Provide the [X, Y] coordinate of the cell's center where the given text is located.  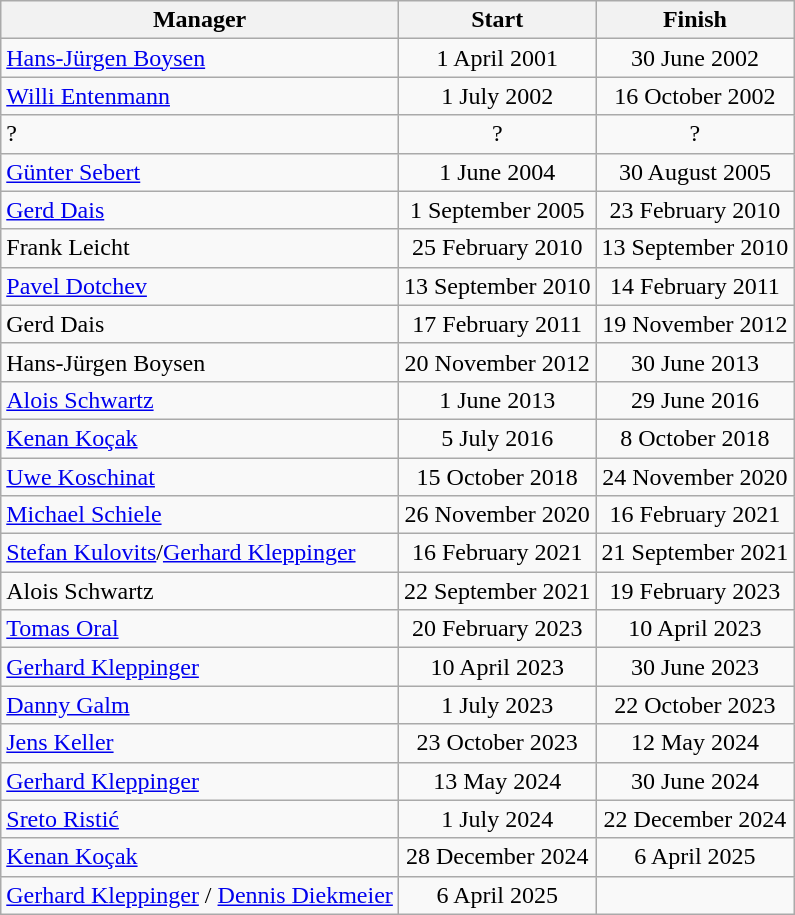
13 May 2024 [497, 781]
Tomas Oral [200, 629]
12 May 2024 [695, 743]
8 October 2018 [695, 438]
5 July 2016 [497, 438]
29 June 2016 [695, 400]
Stefan Kulovits/Gerhard Kleppinger [200, 553]
1 July 2002 [497, 96]
1 June 2004 [497, 172]
23 October 2023 [497, 743]
Michael Schiele [200, 515]
Jens Keller [200, 743]
Start [497, 20]
1 July 2023 [497, 705]
Sreto Ristić [200, 819]
28 December 2024 [497, 857]
14 February 2011 [695, 286]
23 February 2010 [695, 210]
17 February 2011 [497, 324]
30 June 2013 [695, 362]
1 September 2005 [497, 210]
22 December 2024 [695, 819]
1 July 2024 [497, 819]
Uwe Koschinat [200, 477]
22 October 2023 [695, 705]
26 November 2020 [497, 515]
20 November 2012 [497, 362]
15 October 2018 [497, 477]
Gerhard Kleppinger / Dennis Diekmeier [200, 895]
30 June 2023 [695, 667]
30 June 2002 [695, 58]
16 October 2002 [695, 96]
25 February 2010 [497, 248]
20 February 2023 [497, 629]
30 June 2024 [695, 781]
Günter Sebert [200, 172]
Pavel Dotchev [200, 286]
Willi Entenmann [200, 96]
21 September 2021 [695, 553]
19 November 2012 [695, 324]
Danny Galm [200, 705]
1 April 2001 [497, 58]
19 February 2023 [695, 591]
Manager [200, 20]
1 June 2013 [497, 400]
24 November 2020 [695, 477]
Frank Leicht [200, 248]
30 August 2005 [695, 172]
Finish [695, 20]
22 September 2021 [497, 591]
